Capture the cell that displays the provided text and extract its (X, Y) central coordinate. 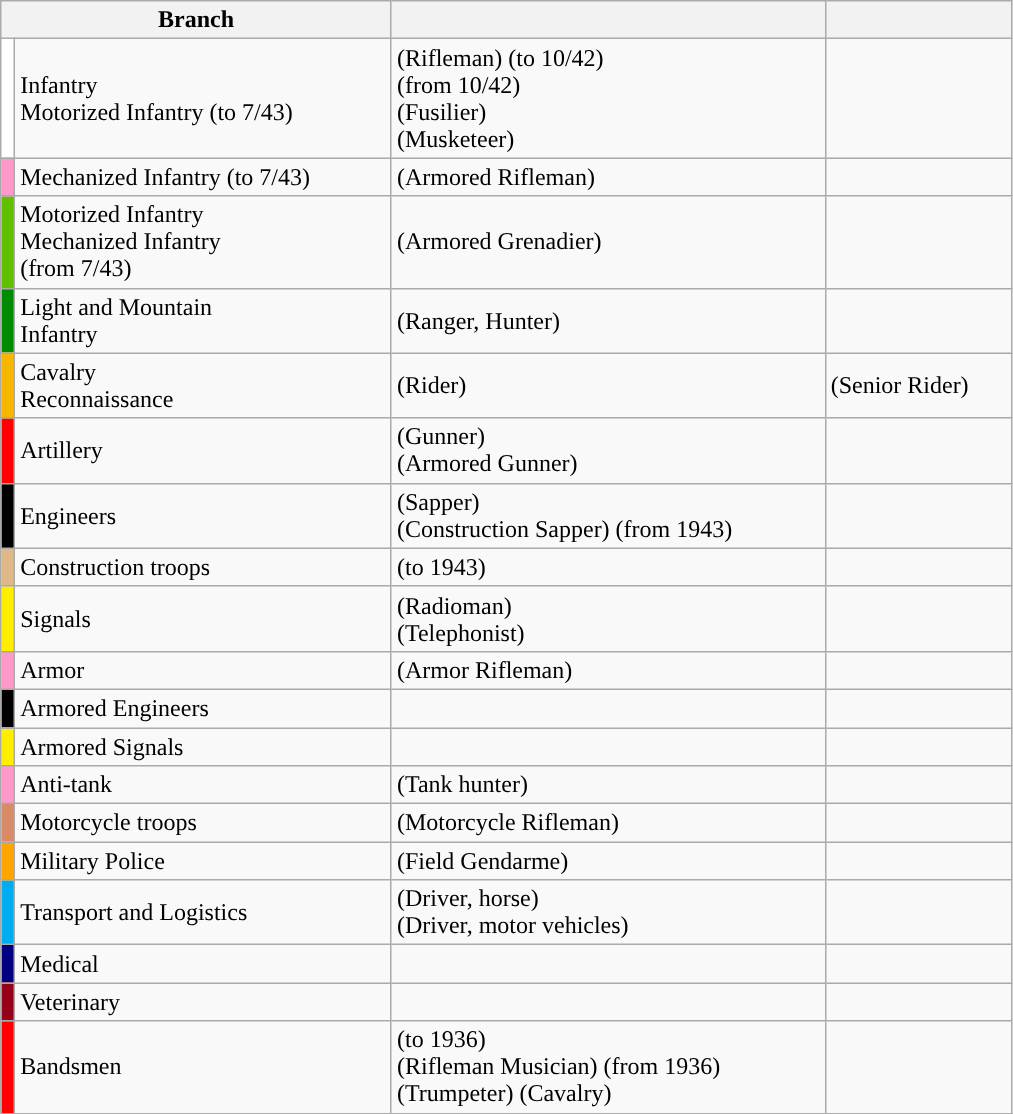
Mechanized Infantry (to 7/43) (204, 177)
Signals (204, 618)
Armored Engineers (204, 708)
(Rider) (608, 386)
(Ranger, Hunter) (608, 320)
Military Police (204, 861)
(Senior Rider) (918, 386)
Bandsmen (204, 1067)
Branch (196, 20)
(Armored Rifleman) (608, 177)
Engineers (204, 516)
Armored Signals (204, 747)
Motorcycle troops (204, 823)
(Driver, horse) (Driver, motor vehicles) (608, 912)
Construction troops (204, 567)
(Tank hunter) (608, 785)
Artillery (204, 450)
(Sapper) (Construction Sapper) (from 1943) (608, 516)
Medical (204, 964)
(Radioman) (Telephonist) (608, 618)
Anti-tank (204, 785)
Motorized InfantryMechanized Infantry (from 7/43) (204, 242)
Armor (204, 670)
(Motorcycle Rifleman) (608, 823)
CavalryReconnaissance (204, 386)
Light and Mountain Infantry (204, 320)
InfantryMotorized Infantry (to 7/43) (204, 98)
(Rifleman) (to 10/42) (from 10/42) (Fusilier) (Musketeer) (608, 98)
(Armored Grenadier) (608, 242)
(Armor Rifleman) (608, 670)
(to 1936) (Rifleman Musician) (from 1936) (Trumpeter) (Cavalry) (608, 1067)
Veterinary (204, 1002)
(Field Gendarme) (608, 861)
(Gunner) (Armored Gunner) (608, 450)
(to 1943) (608, 567)
Transport and Logistics (204, 912)
